Output the [X, Y] coordinate of the center of the cell containing the given text.  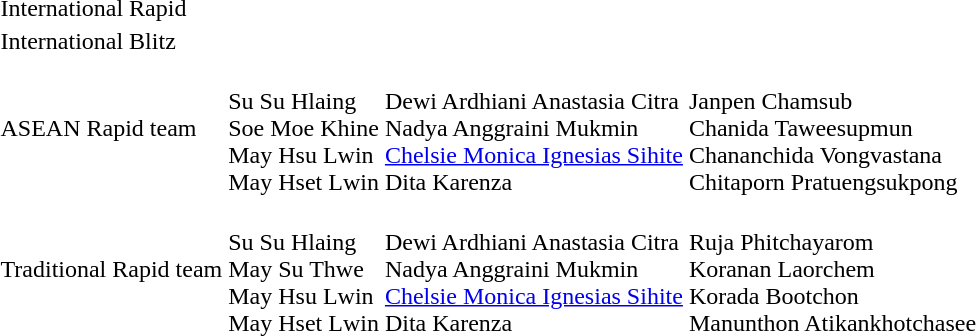
Dewi Ardhiani Anastasia CitraNadya Anggraini MukminChelsie Monica Ignesias SihiteDita Karenza [534, 128]
Su Su HlaingSoe Moe KhineMay Hsu LwinMay Hset Lwin [304, 128]
